For the text-containing cell, return its midpoint in [x, y] coordinate format. 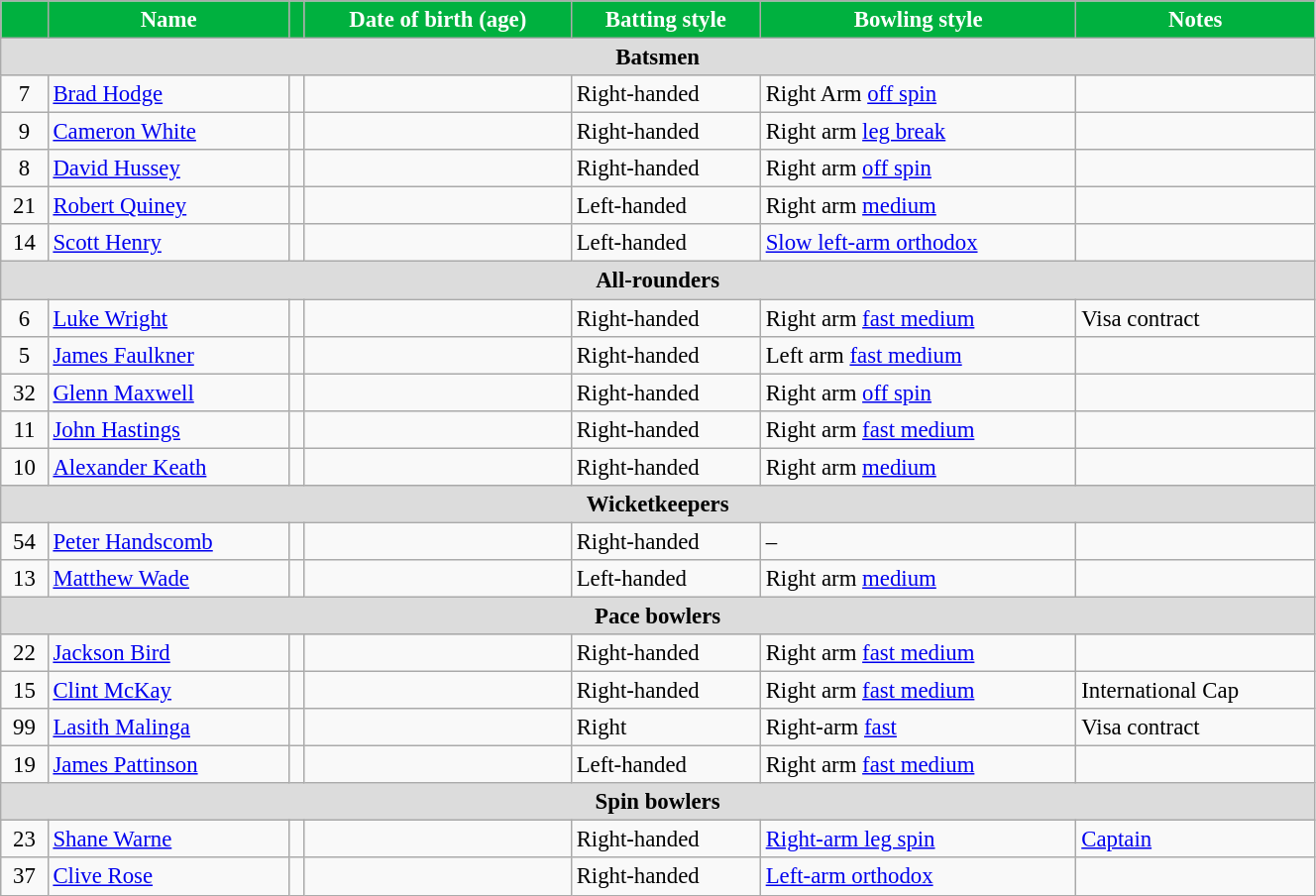
Right Arm off spin [918, 94]
Left-arm orthodox [918, 877]
Right [666, 728]
James Pattinson [168, 765]
Date of birth (age) [438, 20]
Clint McKay [168, 691]
John Hastings [168, 429]
Peter Handscomb [168, 541]
Matthew Wade [168, 579]
International Cap [1195, 691]
37 [24, 877]
Robert Quiney [168, 206]
Batsmen [658, 57]
9 [24, 132]
Alexander Keath [168, 467]
6 [24, 318]
14 [24, 243]
Slow left-arm orthodox [918, 243]
Wicketkeepers [658, 504]
Left arm fast medium [918, 355]
32 [24, 392]
23 [24, 840]
Name [168, 20]
10 [24, 467]
Lasith Malinga [168, 728]
11 [24, 429]
5 [24, 355]
Batting style [666, 20]
Right-arm fast [918, 728]
Clive Rose [168, 877]
Glenn Maxwell [168, 392]
21 [24, 206]
99 [24, 728]
Captain [1195, 840]
Notes [1195, 20]
Brad Hodge [168, 94]
Cameron White [168, 132]
19 [24, 765]
Scott Henry [168, 243]
Right arm leg break [918, 132]
22 [24, 653]
Shane Warne [168, 840]
Right-arm leg spin [918, 840]
– [918, 541]
James Faulkner [168, 355]
7 [24, 94]
Pace bowlers [658, 616]
54 [24, 541]
All-rounders [658, 280]
15 [24, 691]
Jackson Bird [168, 653]
Luke Wright [168, 318]
Bowling style [918, 20]
David Hussey [168, 168]
13 [24, 579]
8 [24, 168]
Spin bowlers [658, 802]
